Locate the cell with the specified text and output its (x, y) center coordinate. 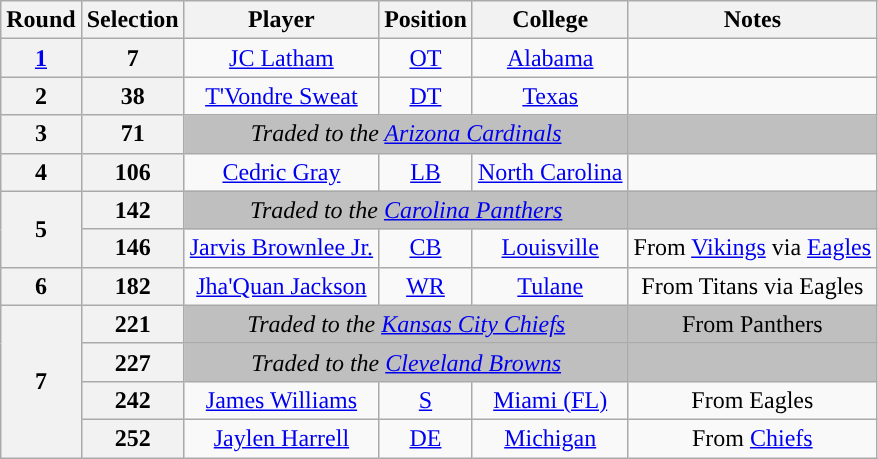
Michigan (550, 438)
4 (41, 172)
College (550, 20)
Cedric Gray (281, 172)
2 (41, 96)
Selection (132, 20)
LB (426, 172)
Position (426, 20)
Miami (FL) (550, 400)
Traded to the Cleveland Browns (406, 362)
38 (132, 96)
OT (426, 58)
T'Vondre Sweat (281, 96)
Jha'Quan Jackson (281, 286)
Jaylen Harrell (281, 438)
6 (41, 286)
142 (132, 210)
Traded to the Arizona Cardinals (406, 134)
5 (41, 229)
227 (132, 362)
North Carolina (550, 172)
Alabama (550, 58)
CB (426, 248)
3 (41, 134)
From Eagles (752, 400)
WR (426, 286)
182 (132, 286)
DE (426, 438)
Player (281, 20)
Louisville (550, 248)
JC Latham (281, 58)
Traded to the Kansas City Chiefs (406, 324)
146 (132, 248)
Notes (752, 20)
221 (132, 324)
1 (41, 58)
Traded to the Carolina Panthers (406, 210)
S (426, 400)
From Titans via Eagles (752, 286)
From Vikings via Eagles (752, 248)
242 (132, 400)
106 (132, 172)
From Chiefs (752, 438)
Round (41, 20)
Jarvis Brownlee Jr. (281, 248)
From Panthers (752, 324)
Tulane (550, 286)
252 (132, 438)
Texas (550, 96)
71 (132, 134)
DT (426, 96)
James Williams (281, 400)
